Return the (x, y) coordinate for the center point of the cell that contains the specified text.  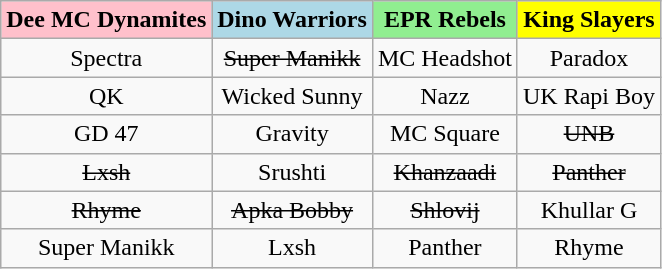
Spectra (106, 58)
Nazz (444, 96)
GD 47 (106, 134)
UNB (588, 134)
MC Square (444, 134)
EPR Rebels (444, 20)
Wicked Sunny (292, 96)
Shlovij (444, 210)
Apka Bobby (292, 210)
Paradox (588, 58)
Khanzaadi (444, 172)
King Slayers (588, 20)
UK Rapi Boy (588, 96)
Srushti (292, 172)
Dino Warriors (292, 20)
Dee MC Dynamites (106, 20)
MC Headshot (444, 58)
Khullar G (588, 210)
QK (106, 96)
Gravity (292, 134)
